Return the (X, Y) coordinate for the center point of the cell that contains the specified text.  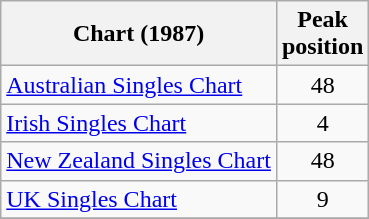
UK Singles Chart (139, 199)
Irish Singles Chart (139, 123)
Chart (1987) (139, 34)
9 (322, 199)
4 (322, 123)
Australian Singles Chart (139, 85)
New Zealand Singles Chart (139, 161)
Peakposition (322, 34)
